Pinpoint the cell where the given text exists, returning its [x, y] midpoint coordinate. 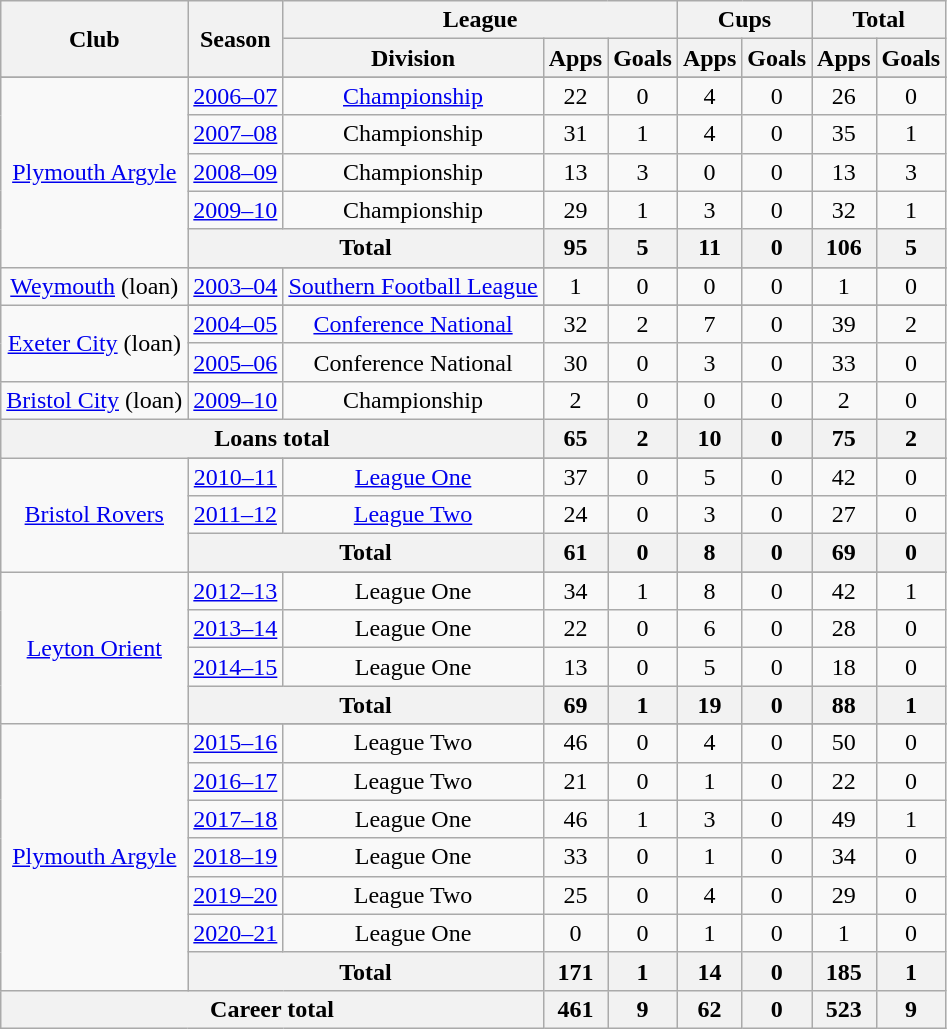
31 [575, 134]
2020–21 [236, 933]
6 [709, 629]
35 [844, 134]
2012–13 [236, 591]
106 [844, 248]
50 [844, 743]
37 [575, 477]
88 [844, 705]
2014–15 [236, 667]
28 [844, 629]
10 [709, 438]
75 [844, 438]
2003–04 [236, 286]
2005–06 [236, 362]
Season [236, 39]
171 [575, 971]
25 [575, 895]
Southern Football League [413, 286]
21 [575, 781]
30 [575, 362]
2019–20 [236, 895]
49 [844, 819]
2007–08 [236, 134]
61 [575, 553]
Career total [272, 1009]
Loans total [272, 438]
95 [575, 248]
461 [575, 1009]
Bristol Rovers [94, 515]
2016–17 [236, 781]
65 [575, 438]
Division [413, 58]
2015–16 [236, 743]
2011–12 [236, 515]
2008–09 [236, 172]
Exeter City (loan) [94, 343]
2018–19 [236, 857]
19 [709, 705]
2004–05 [236, 324]
523 [844, 1009]
League [480, 20]
11 [709, 248]
2017–18 [236, 819]
26 [844, 96]
Weymouth (loan) [94, 286]
Bristol City (loan) [94, 400]
39 [844, 324]
27 [844, 515]
2013–14 [236, 629]
7 [709, 324]
185 [844, 971]
Leyton Orient [94, 648]
18 [844, 667]
2006–07 [236, 96]
2010–11 [236, 477]
24 [575, 515]
14 [709, 971]
Club [94, 39]
62 [709, 1009]
Cups [744, 20]
